From the cell containing the given text, extract its center point as [X, Y] coordinate. 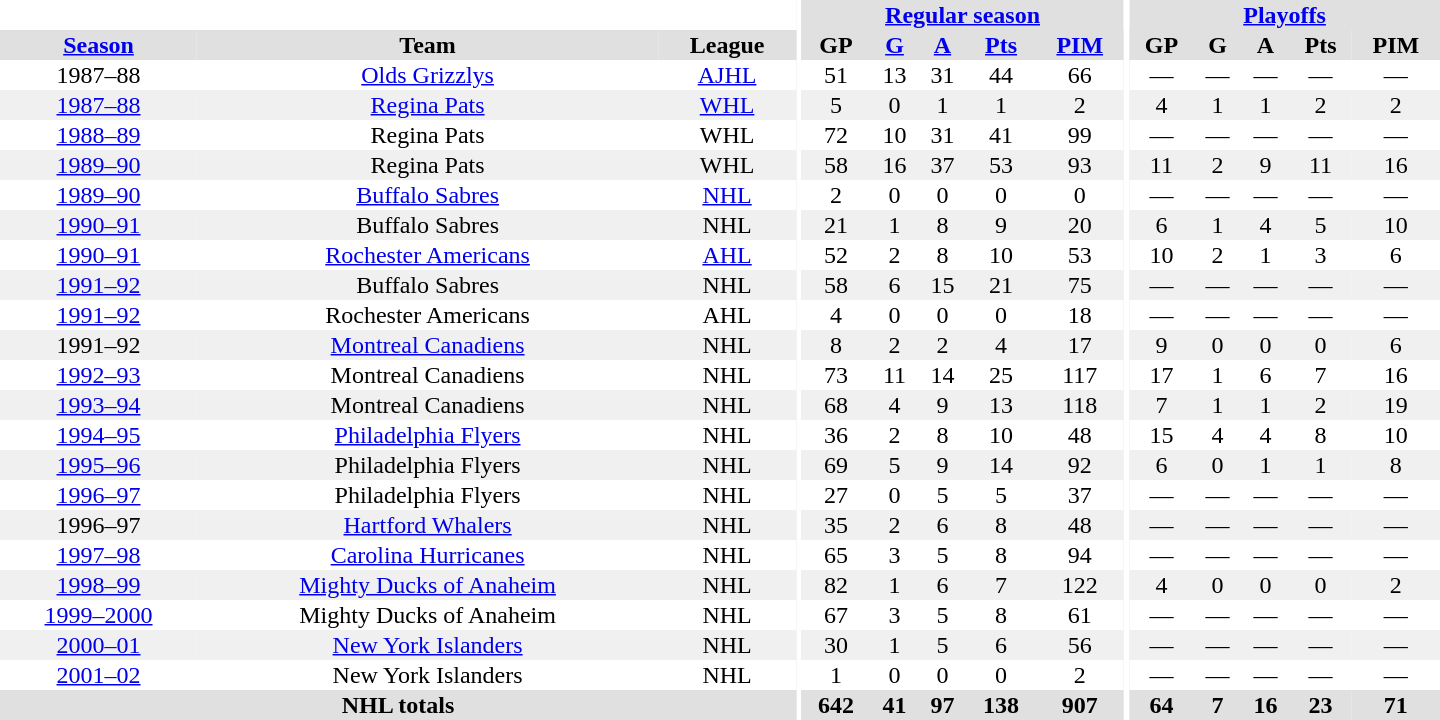
Playoffs [1284, 15]
122 [1080, 585]
19 [1396, 405]
Carolina Hurricanes [428, 555]
Team [428, 45]
99 [1080, 135]
Olds Grizzlys [428, 75]
642 [836, 705]
82 [836, 585]
23 [1321, 705]
League [727, 45]
Hartford Whalers [428, 525]
73 [836, 375]
61 [1080, 615]
97 [942, 705]
25 [1000, 375]
20 [1080, 225]
56 [1080, 645]
30 [836, 645]
94 [1080, 555]
118 [1080, 405]
1992–93 [98, 375]
44 [1000, 75]
64 [1161, 705]
67 [836, 615]
1998–99 [98, 585]
1994–95 [98, 435]
907 [1080, 705]
72 [836, 135]
Season [98, 45]
117 [1080, 375]
92 [1080, 465]
93 [1080, 165]
1993–94 [98, 405]
1995–96 [98, 465]
69 [836, 465]
66 [1080, 75]
138 [1000, 705]
35 [836, 525]
1988–89 [98, 135]
2001–02 [98, 675]
75 [1080, 285]
51 [836, 75]
68 [836, 405]
Regular season [962, 15]
NHL totals [398, 705]
AJHL [727, 75]
65 [836, 555]
52 [836, 255]
71 [1396, 705]
36 [836, 435]
18 [1080, 315]
27 [836, 495]
1999–2000 [98, 615]
2000–01 [98, 645]
1997–98 [98, 555]
